Return [X, Y] of the center of cell containing provided text 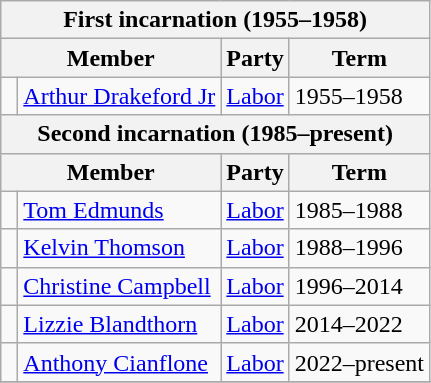
1955–1958 [359, 96]
Anthony Cianflone [120, 362]
1988–1996 [359, 248]
First incarnation (1955–1958) [216, 20]
Kelvin Thomson [120, 248]
1985–1988 [359, 210]
Second incarnation (1985–present) [216, 134]
2022–present [359, 362]
2014–2022 [359, 324]
Tom Edmunds [120, 210]
Lizzie Blandthorn [120, 324]
Christine Campbell [120, 286]
1996–2014 [359, 286]
Arthur Drakeford Jr [120, 96]
